Locate the cell with the specified text and output its [x, y] center coordinate. 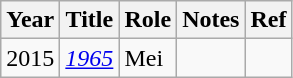
Mei [148, 58]
Ref [268, 20]
Notes [211, 20]
Title [90, 20]
1965 [90, 58]
Year [30, 20]
Role [148, 20]
2015 [30, 58]
